Determine the (x, y) coordinate at the center of the cell enclosing the given text.  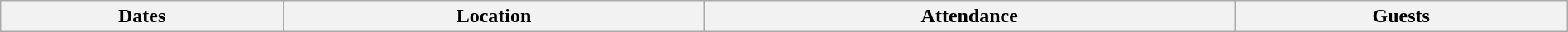
Location (495, 16)
Dates (142, 16)
Guests (1401, 16)
Attendance (969, 16)
